Extract the [X, Y] coordinate from the center of the cell holding the provided text.  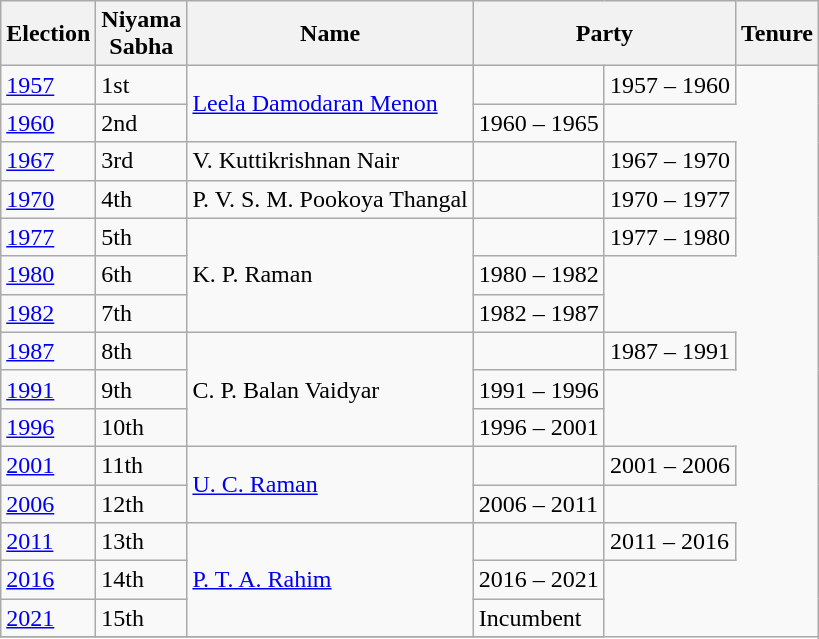
1957 – 1960 [670, 85]
1977 – 1980 [670, 237]
1957 [48, 85]
14th [142, 580]
2006 – 2011 [538, 503]
5th [142, 237]
NiyamaSabha [142, 34]
2011 [48, 542]
10th [142, 427]
1980 – 1982 [538, 275]
1991 [48, 389]
4th [142, 199]
1960 [48, 123]
1980 [48, 275]
1970 – 1977 [670, 199]
P. V. S. M. Pookoya Thangal [330, 199]
1967 – 1970 [670, 161]
Tenure [776, 34]
1996 [48, 427]
11th [142, 465]
Name [330, 34]
15th [142, 618]
Incumbent [538, 618]
1967 [48, 161]
12th [142, 503]
3rd [142, 161]
1970 [48, 199]
1996 – 2001 [538, 427]
2016 [48, 580]
2001 [48, 465]
2006 [48, 503]
C. P. Balan Vaidyar [330, 389]
13th [142, 542]
2021 [48, 618]
K. P. Raman [330, 275]
1987 – 1991 [670, 351]
6th [142, 275]
8th [142, 351]
V. Kuttikrishnan Nair [330, 161]
1987 [48, 351]
2011 – 2016 [670, 542]
2016 – 2021 [538, 580]
U. C. Raman [330, 484]
P. T. A. Rahim [330, 580]
1991 – 1996 [538, 389]
Leela Damodaran Menon [330, 104]
1982 [48, 313]
9th [142, 389]
7th [142, 313]
1960 – 1965 [538, 123]
1st [142, 85]
Party [604, 34]
2001 – 2006 [670, 465]
Election [48, 34]
1982 – 1987 [538, 313]
1977 [48, 237]
2nd [142, 123]
